Provide the (X, Y) coordinate of the cell's center where the given text is located.  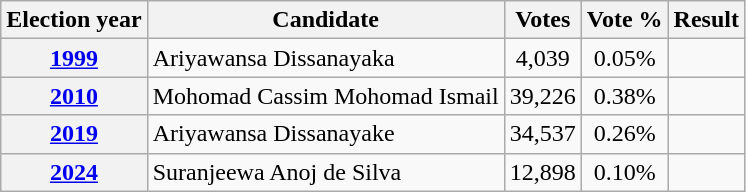
Votes (542, 20)
Candidate (326, 20)
39,226 (542, 96)
2024 (74, 172)
4,039 (542, 58)
Vote % (624, 20)
0.10% (624, 172)
Mohomad Cassim Mohomad Ismail (326, 96)
Suranjeewa Anoj de Silva (326, 172)
Ariyawansa Dissanayaka (326, 58)
Result (706, 20)
0.26% (624, 134)
Ariyawansa Dissanayake (326, 134)
12,898 (542, 172)
0.05% (624, 58)
Election year (74, 20)
34,537 (542, 134)
0.38% (624, 96)
2010 (74, 96)
1999 (74, 58)
2019 (74, 134)
